Find where the given text appears and provide that cell's center as (x, y) coordinate. 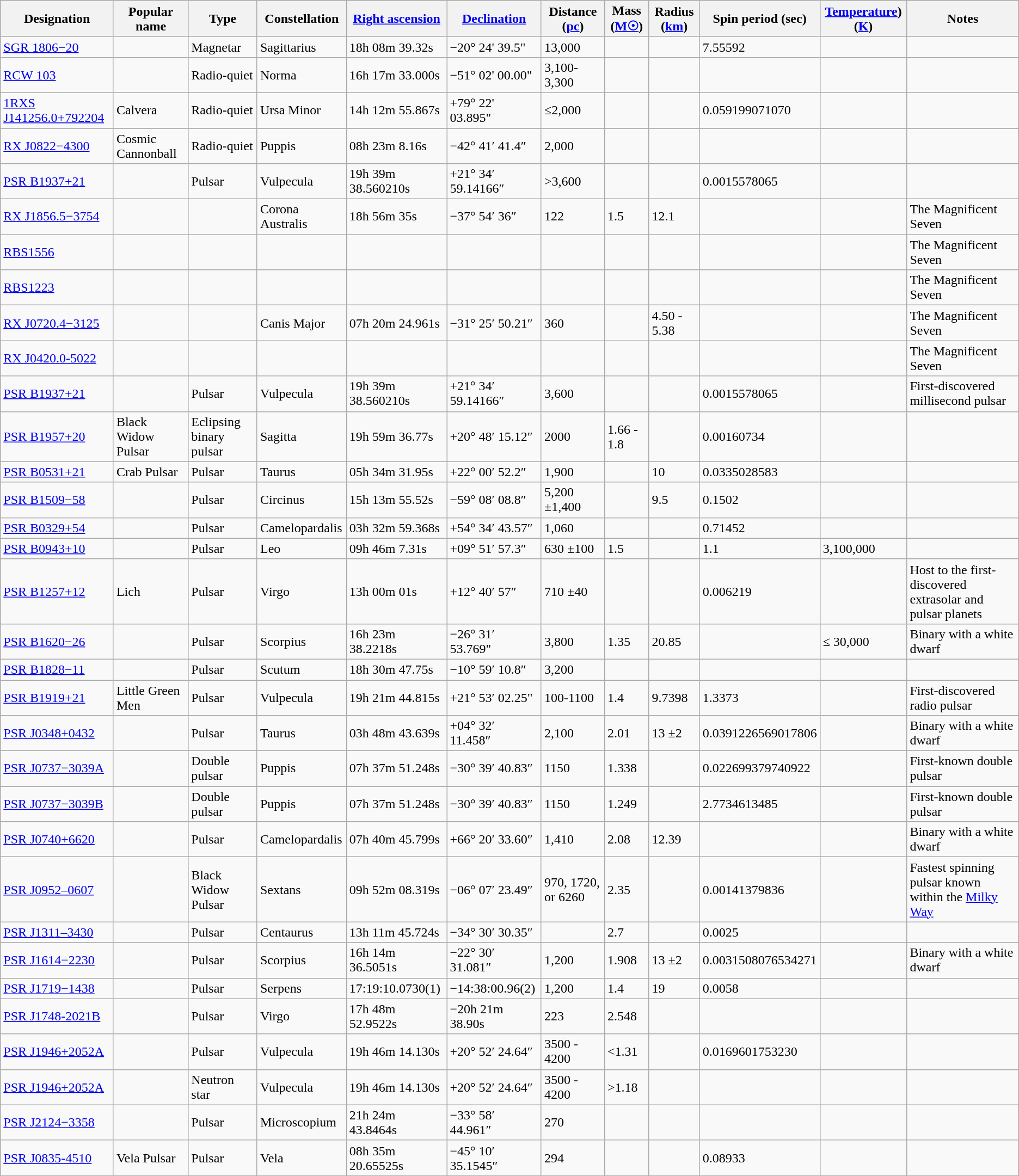
PSR J0740+6620 (57, 839)
19h 21m 44.815s (396, 698)
294 (573, 1158)
−33° 58′ 44.961″ (494, 1122)
13h 00m 01s (396, 591)
21h 24m 43.8464s (396, 1122)
−10° 59′ 10.8″ (494, 669)
−06° 07′ 23.49″ (494, 889)
18h 08m 39.32s (396, 47)
0.022699379740922 (760, 768)
Magnetar (223, 47)
RX J0720.4−3125 (57, 323)
Sagittarius (302, 47)
Distance (pc) (573, 19)
≤2,000 (573, 110)
+04° 32′ 11.458″ (494, 734)
18h 56m 35s (396, 217)
+79° 22' 03.895" (494, 110)
Spin period (sec) (760, 19)
0.0025 (760, 932)
+66° 20′ 33.60″ (494, 839)
PSR J1614−2230 (57, 960)
Popular name (150, 19)
0.00160734 (760, 436)
Right ascension (396, 19)
>3,600 (573, 182)
Eclipsing binary pulsar (223, 436)
+21° 53′ 02.25" (494, 698)
7.55592 (760, 47)
1.338 (627, 768)
RX J0822−4300 (57, 146)
Designation (57, 19)
Radius (km) (674, 19)
Little Green Men (150, 698)
1RXS J141256.0+792204 (57, 110)
PSR B0943+10 (57, 549)
Temperature) (K) (863, 19)
17:19:10.0730(1) (396, 988)
Serpens (302, 988)
20.85 (674, 641)
122 (573, 217)
PSR B1509−58 (57, 500)
PSR B1919+21 (57, 698)
Notes (962, 19)
09h 52m 08.319s (396, 889)
RCW 103 (57, 75)
Type (223, 19)
Crab Pulsar (150, 472)
RX J0420.0-5022 (57, 358)
−34° 30′ 30.35″ (494, 932)
Neutron star (223, 1087)
−14:38:00.96(2) (494, 988)
PSR B0329+54 (57, 528)
03h 48m 43.639s (396, 734)
3,200 (573, 669)
Microscopium (302, 1122)
1.66 - 1.8 (627, 436)
+20° 48′ 15.12″ (494, 436)
2,000 (573, 146)
Declination (494, 19)
PSR J0348+0432 (57, 734)
15h 13m 55.52s (396, 500)
19 (674, 988)
PSR J1748-2021B (57, 1017)
2.548 (627, 1017)
−37° 54′ 36″ (494, 217)
PSR J0835-4510 (57, 1158)
4.50 - 5.38 (674, 323)
970, 1720, or 6260 (573, 889)
07h 20m 24.961s (396, 323)
+12° 40′ 57″ (494, 591)
1.249 (627, 804)
270 (573, 1122)
0.00141379836 (760, 889)
9.7398 (674, 698)
+22° 00′ 52.2″ (494, 472)
13,000 (573, 47)
Sextans (302, 889)
PSR J2124−3358 (57, 1122)
3,600 (573, 394)
Norma (302, 75)
10 (674, 472)
−20h 21m 38.90s (494, 1017)
0.0031508076534271 (760, 960)
2.7734613485 (760, 804)
Sagitta (302, 436)
2,100 (573, 734)
12.1 (674, 217)
RX J1856.5−3754 (57, 217)
16h 14m 36.5051s (396, 960)
+54° 34′ 43.57″ (494, 528)
0.08933 (760, 1158)
3,100-3,300 (573, 75)
Constellation (302, 19)
07h 40m 45.799s (396, 839)
16h 17m 33.000s (396, 75)
0.059199071070 (760, 110)
0.0169601753230 (760, 1051)
0.0391226569017806 (760, 734)
Centaurus (302, 932)
PSR J0952–0607 (57, 889)
0.0335028583 (760, 472)
17h 48m 52.9522s (396, 1017)
First-discovered radio pulsar (962, 698)
−51° 02' 00.00" (494, 75)
710 ±40 (573, 591)
−31° 25′ 50.21″ (494, 323)
1.1 (760, 549)
Ursa Minor (302, 110)
−26° 31′ 53.769" (494, 641)
>1.18 (627, 1087)
9.5 (674, 500)
100-1100 (573, 698)
−59° 08′ 08.8″ (494, 500)
13h 11m 45.724s (396, 932)
0.0058 (760, 988)
PSR B1828−11 (57, 669)
RBS1556 (57, 253)
0.1502 (760, 500)
PSR B1620−26 (57, 641)
Calvera (150, 110)
Scutum (302, 669)
Circinus (302, 500)
Corona Australis (302, 217)
16h 23m 38.2218s (396, 641)
12.39 (674, 839)
2.35 (627, 889)
PSR J0737−3039A (57, 768)
<1.31 (627, 1051)
−42° 41′ 41.4″ (494, 146)
3,800 (573, 641)
PSR B1957+20 (57, 436)
1,410 (573, 839)
PSR J0737−3039B (57, 804)
First-discovered millisecond pulsar (962, 394)
−20° 24' 39.5" (494, 47)
18h 30m 47.75s (396, 669)
Leo (302, 549)
RBS1223 (57, 287)
1.908 (627, 960)
SGR 1806−20 (57, 47)
Cosmic Cannonball (150, 146)
1.35 (627, 641)
Vela (302, 1158)
PSR B0531+21 (57, 472)
Lich (150, 591)
5,200 ±1,400 (573, 500)
Vela Pulsar (150, 1158)
03h 32m 59.368s (396, 528)
08h 35m 20.65525s (396, 1158)
2.7 (627, 932)
05h 34m 31.95s (396, 472)
630 ±100 (573, 549)
19h 59m 36.77s (396, 436)
−22° 30′ 31.081″ (494, 960)
14h 12m 55.867s (396, 110)
PSR J1719−1438 (57, 988)
360 (573, 323)
2.01 (627, 734)
PSR J1311–3430 (57, 932)
Fastest spinning pulsar known within the Milky Way (962, 889)
≤ 30,000 (863, 641)
Mass (M☉) (627, 19)
Host to the first-discovered extrasolar and pulsar planets (962, 591)
09h 46m 7.31s (396, 549)
Canis Major (302, 323)
2000 (573, 436)
2.08 (627, 839)
3,100,000 (863, 549)
PSR B1257+12 (57, 591)
0.006219 (760, 591)
0.71452 (760, 528)
−45° 10′ 35.1545″ (494, 1158)
1.3373 (760, 698)
223 (573, 1017)
+09° 51′ 57.3″ (494, 549)
1,060 (573, 528)
08h 23m 8.16s (396, 146)
1,900 (573, 472)
